Pinpoint the cell where the given text exists, returning its (x, y) midpoint coordinate. 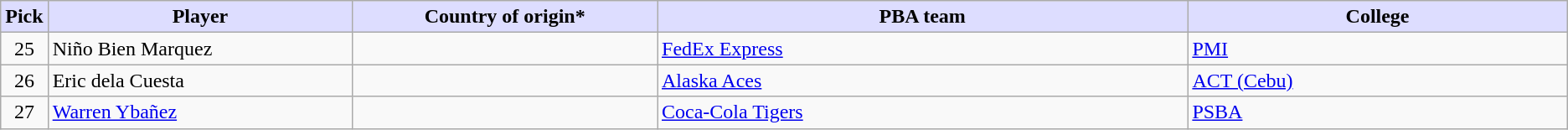
PMI (1377, 49)
Warren Ybañez (200, 112)
Coca-Cola Tigers (921, 112)
College (1377, 17)
Eric dela Cuesta (200, 81)
ACT (Cebu) (1377, 81)
Niño Bien Marquez (200, 49)
PSBA (1377, 112)
Player (200, 17)
26 (24, 81)
27 (24, 112)
Country of origin* (505, 17)
Pick (24, 17)
Alaska Aces (921, 81)
FedEx Express (921, 49)
25 (24, 49)
PBA team (921, 17)
